Search for the cell housing the specified text and yield its (X, Y) center coordinate. 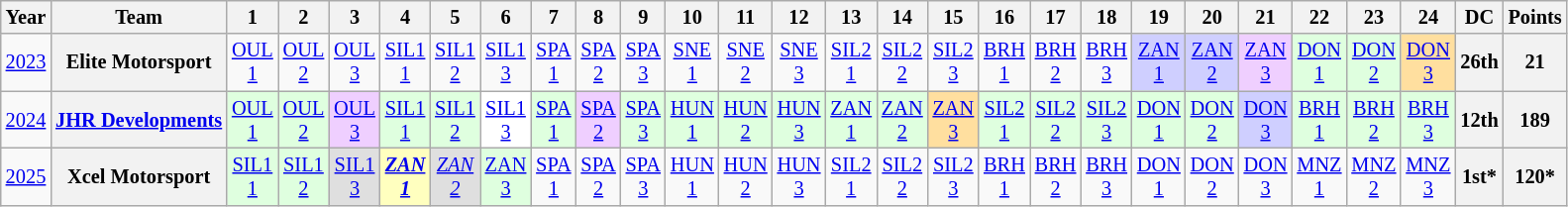
4 (405, 17)
2023 (26, 62)
20 (1212, 17)
26th (1479, 62)
SNE3 (799, 62)
JHR Developments (139, 120)
23 (1373, 17)
Xcel Motorsport (139, 176)
11 (746, 17)
7 (553, 17)
2 (304, 17)
Elite Motorsport (139, 62)
SNE2 (746, 62)
18 (1106, 17)
2024 (26, 120)
2025 (26, 176)
14 (902, 17)
120* (1535, 176)
17 (1056, 17)
8 (598, 17)
12 (799, 17)
24 (1428, 17)
9 (644, 17)
16 (1004, 17)
DC (1479, 17)
SNE1 (692, 62)
12th (1479, 120)
15 (954, 17)
5 (455, 17)
MNZ3 (1428, 176)
189 (1535, 120)
1 (253, 17)
MNZ2 (1373, 176)
6 (506, 17)
22 (1319, 17)
Points (1535, 17)
Year (26, 17)
1st* (1479, 176)
3 (355, 17)
10 (692, 17)
MNZ1 (1319, 176)
Team (139, 17)
19 (1159, 17)
13 (851, 17)
